Output the [X, Y] coordinate of the center of the cell containing the given text.  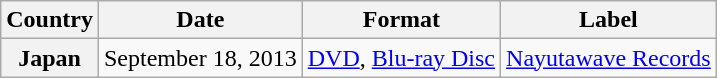
September 18, 2013 [200, 58]
Nayutawave Records [609, 58]
Format [401, 20]
Japan [50, 58]
DVD, Blu-ray Disc [401, 58]
Label [609, 20]
Date [200, 20]
Country [50, 20]
